Return the [x, y] coordinate for the center point of the cell that contains the specified text.  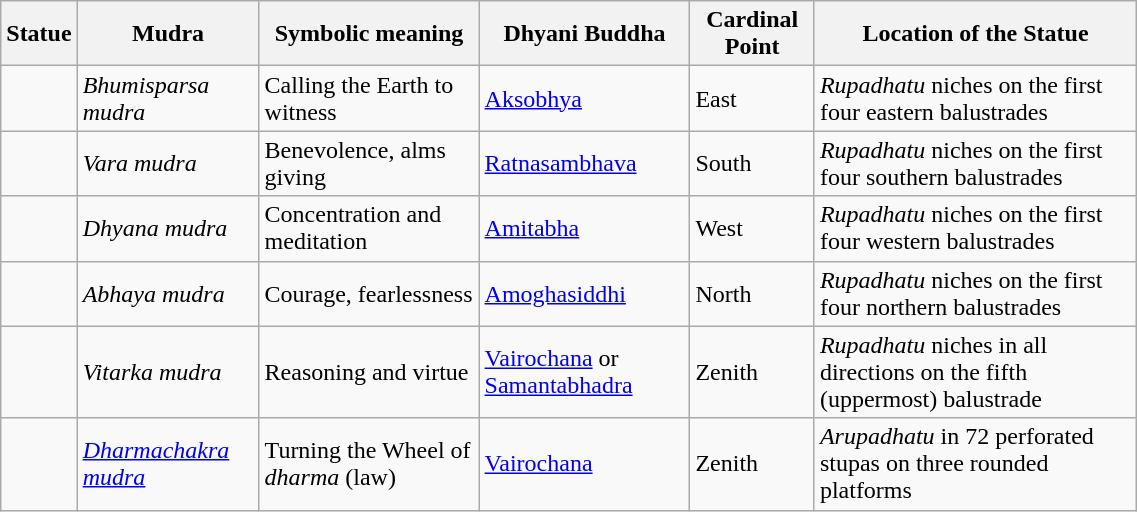
Dhyana mudra [168, 228]
Benevolence, alms giving [369, 164]
Rupadhatu niches on the first four eastern balustrades [975, 98]
Vairochana or Samantabhadra [584, 372]
Rupadhatu niches on the first four northern balustrades [975, 294]
Aksobhya [584, 98]
Turning the Wheel of dharma (law) [369, 464]
Bhumisparsa mudra [168, 98]
Rupadhatu niches on the first four western balustrades [975, 228]
Courage, fearlessness [369, 294]
Vairochana [584, 464]
Mudra [168, 34]
Amitabha [584, 228]
South [752, 164]
Cardinal Point [752, 34]
Abhaya mudra [168, 294]
East [752, 98]
Dharmachakra mudra [168, 464]
Dhyani Buddha [584, 34]
West [752, 228]
Rupadhatu niches on the first four southern balustrades [975, 164]
Vara mudra [168, 164]
Amoghasiddhi [584, 294]
Reasoning and virtue [369, 372]
Arupadhatu in 72 perforated stupas on three rounded platforms [975, 464]
Calling the Earth to witness [369, 98]
Statue [39, 34]
North [752, 294]
Symbolic meaning [369, 34]
Location of the Statue [975, 34]
Rupadhatu niches in all directions on the fifth (uppermost) balustrade [975, 372]
Vitarka mudra [168, 372]
Ratnasambhava [584, 164]
Concentration and meditation [369, 228]
